Return (x, y) of the center of cell containing provided text 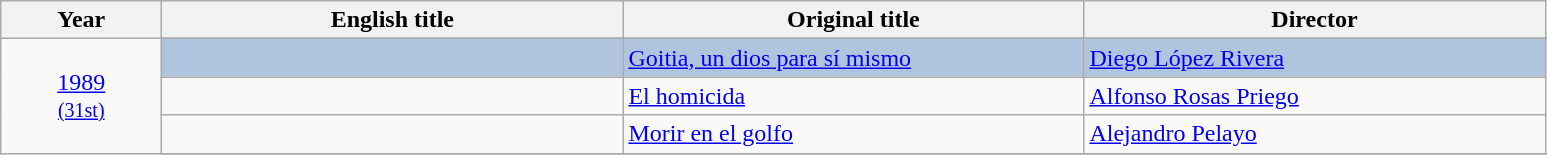
Director (1314, 20)
English title (392, 20)
Alejandro Pelayo (1314, 134)
El homicida (854, 96)
Year (82, 20)
Diego López Rivera (1314, 58)
Goitia, un dios para sí mismo (854, 58)
1989(31st) (82, 96)
Morir en el golfo (854, 134)
Original title (854, 20)
Alfonso Rosas Priego (1314, 96)
